Locate the cell with the specified text and output its (x, y) center coordinate. 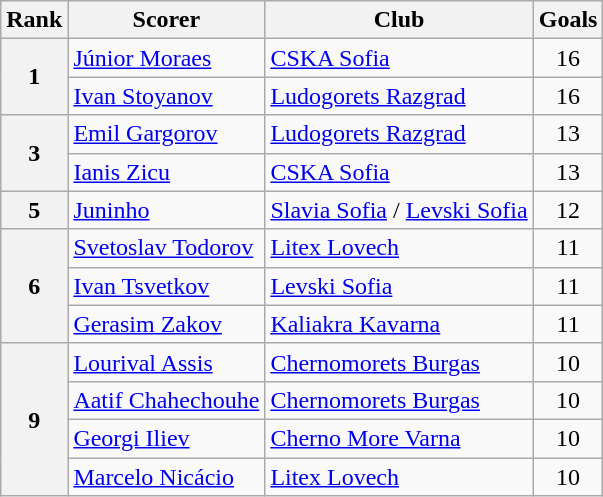
Rank (34, 20)
1 (34, 77)
Gerasim Zakov (166, 324)
9 (34, 419)
6 (34, 286)
Aatif Chahechouhe (166, 400)
Levski Sofia (399, 286)
12 (568, 210)
Club (399, 20)
Goals (568, 20)
Juninho (166, 210)
Lourival Assis (166, 362)
Slavia Sofia / Levski Sofia (399, 210)
Georgi Iliev (166, 438)
Scorer (166, 20)
Emil Gargorov (166, 134)
Marcelo Nicácio (166, 477)
Júnior Moraes (166, 58)
Cherno More Varna (399, 438)
Ianis Zicu (166, 172)
Svetoslav Todorov (166, 248)
Ivan Stoyanov (166, 96)
Ivan Tsvetkov (166, 286)
5 (34, 210)
3 (34, 153)
Kaliakra Kavarna (399, 324)
